Extract the (x, y) coordinate from the center of the cell holding the provided text.  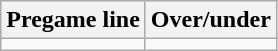
Over/under (210, 20)
Pregame line (74, 20)
